Locate the cell with the specified text and output its [X, Y] center coordinate. 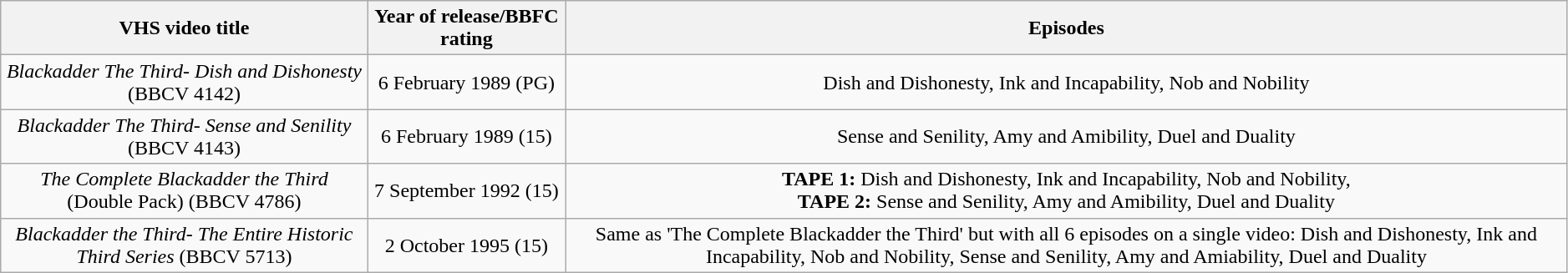
Blackadder the Third- The Entire Historic Third Series (BBCV 5713) [184, 245]
Blackadder The Third- Sense and Senility (BBCV 4143) [184, 137]
6 February 1989 (15) [466, 137]
The Complete Blackadder the Third (Double Pack) (BBCV 4786) [184, 190]
Dish and Dishonesty, Ink and Incapability, Nob and Nobility [1067, 82]
2 October 1995 (15) [466, 245]
7 September 1992 (15) [466, 190]
Year of release/BBFC rating [466, 28]
Episodes [1067, 28]
TAPE 1: Dish and Dishonesty, Ink and Incapability, Nob and Nobility,TAPE 2: Sense and Senility, Amy and Amibility, Duel and Duality [1067, 190]
VHS video title [184, 28]
6 February 1989 (PG) [466, 82]
Blackadder The Third- Dish and Dishonesty (BBCV 4142) [184, 82]
Sense and Senility, Amy and Amibility, Duel and Duality [1067, 137]
